Provide the (X, Y) coordinate of the cell's center where the given text is located.  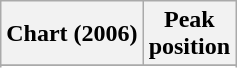
Chart (2006) (72, 34)
Peakposition (189, 34)
